Return (x, y) of the center of cell containing provided text 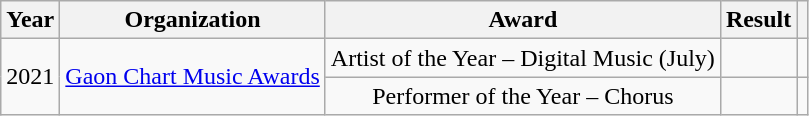
Award (522, 20)
Result (758, 20)
2021 (30, 77)
Organization (193, 20)
Gaon Chart Music Awards (193, 77)
Artist of the Year – Digital Music (July) (522, 58)
Year (30, 20)
Performer of the Year – Chorus (522, 96)
